Find where the given text appears and provide that cell's center as [x, y] coordinate. 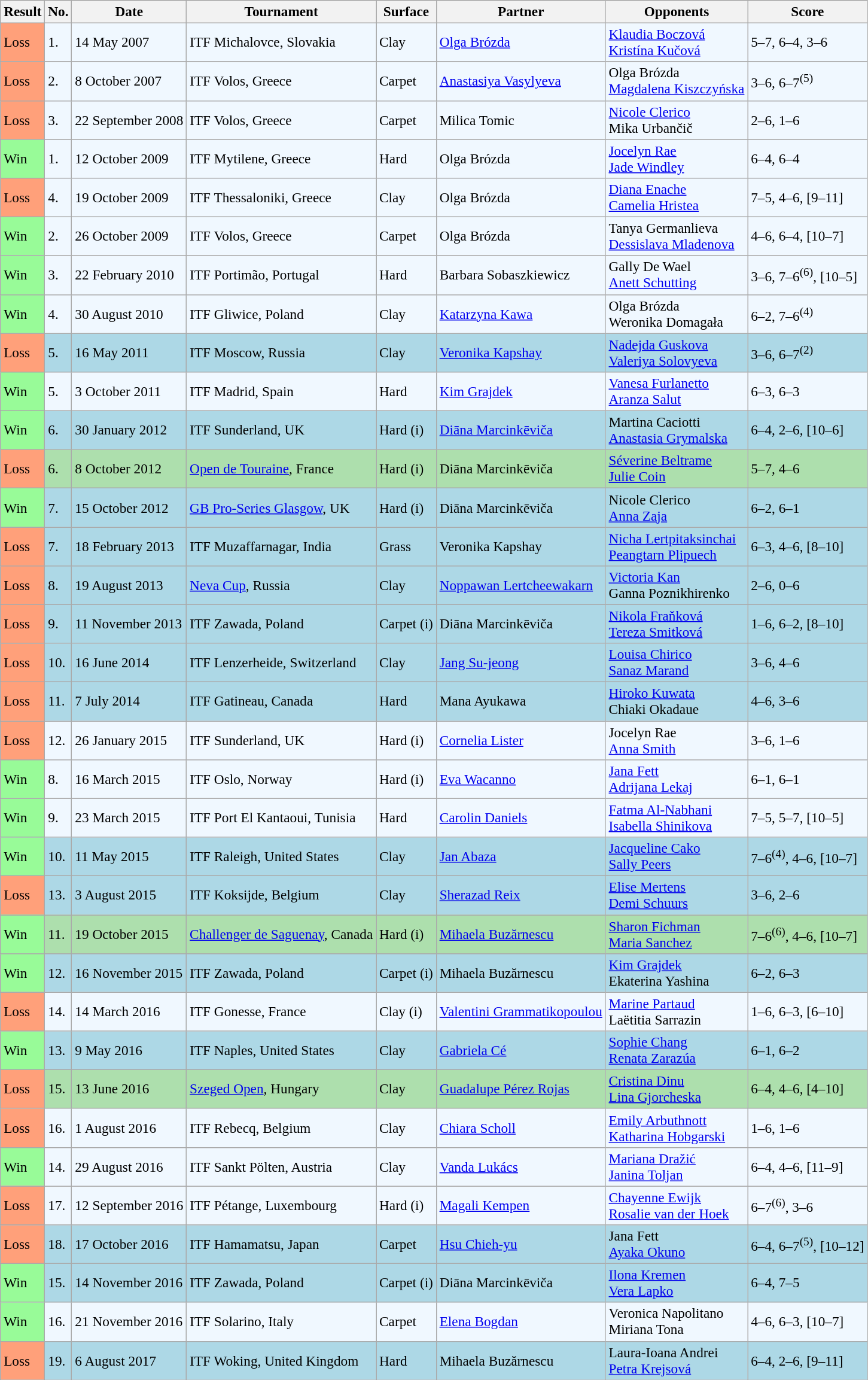
Victoria Kan Ganna Poznikhirenko [677, 585]
21 November 2016 [129, 1321]
6–4, 2–6, [9–11] [808, 1361]
Jana Fett Adrijana Lekaj [677, 779]
ITF Lenzerheide, Switzerland [281, 663]
Cristina Dinu Lina Gjorcheska [677, 1089]
ITF Portimão, Portugal [281, 275]
2–6, 0–6 [808, 585]
22 February 2010 [129, 275]
Jang Su-jeong [520, 663]
26 October 2009 [129, 236]
Guadalupe Pérez Rojas [520, 1089]
15 October 2012 [129, 507]
Tournament [281, 11]
3–6, 2–6 [808, 895]
Diana Enache Camelia Hristea [677, 197]
Chiara Scholl [520, 1127]
4–6, 6–3, [10–7] [808, 1321]
3 August 2015 [129, 895]
6–3, 4–6, [8–10] [808, 546]
17. [59, 1205]
Magali Kempen [520, 1205]
6–3, 6–3 [808, 391]
12 September 2016 [129, 1205]
3–6, 6–7(5) [808, 81]
11 November 2013 [129, 624]
6–2, 6–3 [808, 973]
6–7(6), 3–6 [808, 1205]
6–1, 6–2 [808, 1050]
7–6(4), 4–6, [10–7] [808, 856]
Mariana Dražić Janina Toljan [677, 1167]
Katarzyna Kawa [520, 314]
Nikola Fraňková Tereza Smitková [677, 624]
ITF Sankt Pölten, Austria [281, 1167]
ITF Oslo, Norway [281, 779]
ITF Thessaloniki, Greece [281, 197]
30 August 2010 [129, 314]
6–4, 2–6, [10–6] [808, 430]
Grass [407, 546]
Open de Touraine, France [281, 469]
6 August 2017 [129, 1361]
Jocelyn Rae Jade Windley [677, 158]
Milica Tomic [520, 120]
14 March 2016 [129, 1011]
Veronica Napolitano Miriana Tona [677, 1321]
2–6, 1–6 [808, 120]
Score [808, 11]
18 February 2013 [129, 546]
5–7, 6–4, 3–6 [808, 42]
Surface [407, 11]
ITF Port El Kantaoui, Tunisia [281, 817]
Kim Grajdek [520, 391]
26 January 2015 [129, 740]
12 October 2009 [129, 158]
ITF Woking, United Kingdom [281, 1361]
8 October 2012 [129, 469]
17 October 2016 [129, 1244]
Jocelyn Rae Anna Smith [677, 740]
Opponents [677, 11]
Klaudia Boczová Kristína Kučová [677, 42]
ITF Muzaffarnagar, India [281, 546]
29 August 2016 [129, 1167]
22 September 2008 [129, 120]
1–6, 6–3, [6–10] [808, 1011]
16 May 2011 [129, 352]
Tanya Germanlieva Dessislava Mladenova [677, 236]
Elena Bogdan [520, 1321]
Vanda Lukács [520, 1167]
ITF Gonesse, France [281, 1011]
Louisa Chirico Sanaz Marand [677, 663]
Noppawan Lertcheewakarn [520, 585]
Chayenne Ewijk Rosalie van der Hoek [677, 1205]
ITF Moscow, Russia [281, 352]
6–4, 4–6, [4–10] [808, 1089]
18. [59, 1244]
13 June 2016 [129, 1089]
6–4, 7–5 [808, 1283]
Hiroko Kuwata Chiaki Okadaue [677, 701]
Szeged Open, Hungary [281, 1089]
7–5, 5–7, [10–5] [808, 817]
16 March 2015 [129, 779]
Martina Caciotti Anastasia Grymalska [677, 430]
5–7, 4–6 [808, 469]
16 November 2015 [129, 973]
Nadejda Guskova Valeriya Solovyeva [677, 352]
4–6, 3–6 [808, 701]
Elise Mertens Demi Schuurs [677, 895]
Vanesa Furlanetto Aranza Salut [677, 391]
3 October 2011 [129, 391]
Valentini Grammatikopoulou [520, 1011]
11 May 2015 [129, 856]
7–6(6), 4–6, [10–7] [808, 934]
Emily Arbuthnott Katharina Hobgarski [677, 1127]
ITF Raleigh, United States [281, 856]
Barbara Sobaszkiewicz [520, 275]
ITF Hamamatsu, Japan [281, 1244]
Gabriela Cé [520, 1050]
6–4, 6–7(5), [10–12] [808, 1244]
Carolin Daniels [520, 817]
1–6, 1–6 [808, 1127]
6–4, 4–6, [11–9] [808, 1167]
1–6, 6–2, [8–10] [808, 624]
Clay (i) [407, 1011]
Kim Grajdek Ekaterina Yashina [677, 973]
6–2, 6–1 [808, 507]
14 May 2007 [129, 42]
Jacqueline Cako Sally Peers [677, 856]
4–6, 6–4, [10–7] [808, 236]
Nicole Clerico Anna Zaja [677, 507]
Olga Brózda Magdalena Kiszczyńska [677, 81]
7 July 2014 [129, 701]
6–1, 6–1 [808, 779]
Olga Brózda Weronika Domagała [677, 314]
ITF Gatineau, Canada [281, 701]
ITF Mytilene, Greece [281, 158]
Date [129, 11]
Result [23, 11]
30 January 2012 [129, 430]
6–2, 7–6(4) [808, 314]
GB Pro-Series Glasgow, UK [281, 507]
1 August 2016 [129, 1127]
ITF Naples, United States [281, 1050]
Challenger de Saguenay, Canada [281, 934]
Jana Fett Ayaka Okuno [677, 1244]
Anastasiya Vasylyeva [520, 81]
19 August 2013 [129, 585]
Eva Wacanno [520, 779]
Neva Cup, Russia [281, 585]
Hsu Chieh-yu [520, 1244]
ITF Solarino, Italy [281, 1321]
Sophie Chang Renata Zarazúa [677, 1050]
Sherazad Reix [520, 895]
ITF Gliwice, Poland [281, 314]
No. [59, 11]
7–5, 4–6, [9–11] [808, 197]
3–6, 4–6 [808, 663]
Nicha Lertpitaksinchai Peangtarn Plipuech [677, 546]
ITF Pétange, Luxembourg [281, 1205]
Marine Partaud Laëtitia Sarrazin [677, 1011]
3–6, 6–7(2) [808, 352]
ITF Rebecq, Belgium [281, 1127]
14 November 2016 [129, 1283]
6–4, 6–4 [808, 158]
19 October 2015 [129, 934]
19. [59, 1361]
Partner [520, 11]
9 May 2016 [129, 1050]
Gally De Wael Anett Schutting [677, 275]
ITF Madrid, Spain [281, 391]
Nicole Clerico Mika Urbančič [677, 120]
Jan Abaza [520, 856]
16 June 2014 [129, 663]
23 March 2015 [129, 817]
Sharon Fichman Maria Sanchez [677, 934]
Laura-Ioana Andrei Petra Krejsová [677, 1361]
3–6, 1–6 [808, 740]
19 October 2009 [129, 197]
Ilona Kremen Vera Lapko [677, 1283]
ITF Koksijde, Belgium [281, 895]
Séverine Beltrame Julie Coin [677, 469]
Cornelia Lister [520, 740]
ITF Michalovce, Slovakia [281, 42]
8 October 2007 [129, 81]
3–6, 7–6(6), [10–5] [808, 275]
Fatma Al-Nabhani Isabella Shinikova [677, 817]
Mana Ayukawa [520, 701]
